Provide the [X, Y] coordinate of the cell's center where the given text is located.  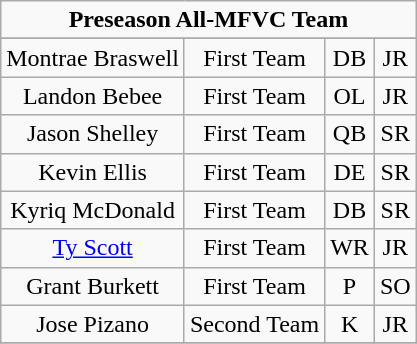
DE [350, 172]
QB [350, 134]
Second Team [254, 324]
P [350, 286]
WR [350, 248]
Kyriq McDonald [93, 210]
Kevin Ellis [93, 172]
Grant Burkett [93, 286]
K [350, 324]
Ty Scott [93, 248]
OL [350, 96]
Montrae Braswell [93, 58]
SO [395, 286]
Landon Bebee [93, 96]
Jason Shelley [93, 134]
Preseason All-MFVC Team [208, 20]
Jose Pizano [93, 324]
